Extract the [x, y] coordinate from the center of the cell holding the provided text.  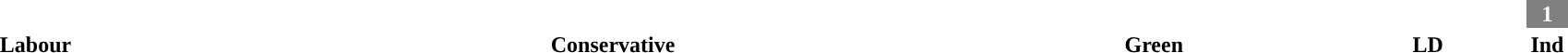
15 [613, 14]
1 [1547, 14]
2 [1428, 14]
5 [1154, 14]
